Extract the [X, Y] coordinate from the center of the cell holding the provided text.  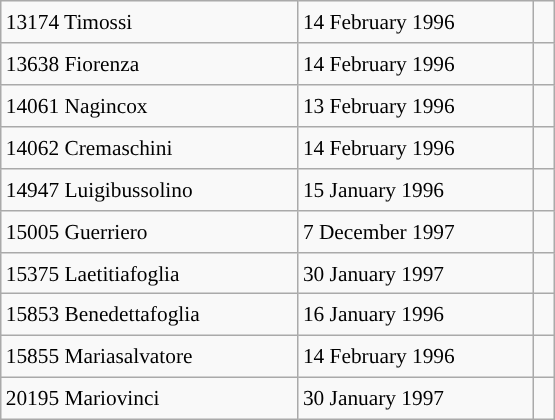
7 December 1997 [416, 231]
15855 Mariasalvatore [150, 357]
20195 Mariovinci [150, 399]
15853 Benedettafoglia [150, 315]
15005 Guerriero [150, 231]
14947 Luigibussolino [150, 189]
15375 Laetitiafoglia [150, 273]
13 February 1996 [416, 106]
14062 Cremaschini [150, 148]
14061 Nagincox [150, 106]
13638 Fiorenza [150, 64]
15 January 1996 [416, 189]
16 January 1996 [416, 315]
13174 Timossi [150, 22]
